For the text-containing cell, return its midpoint in [x, y] coordinate format. 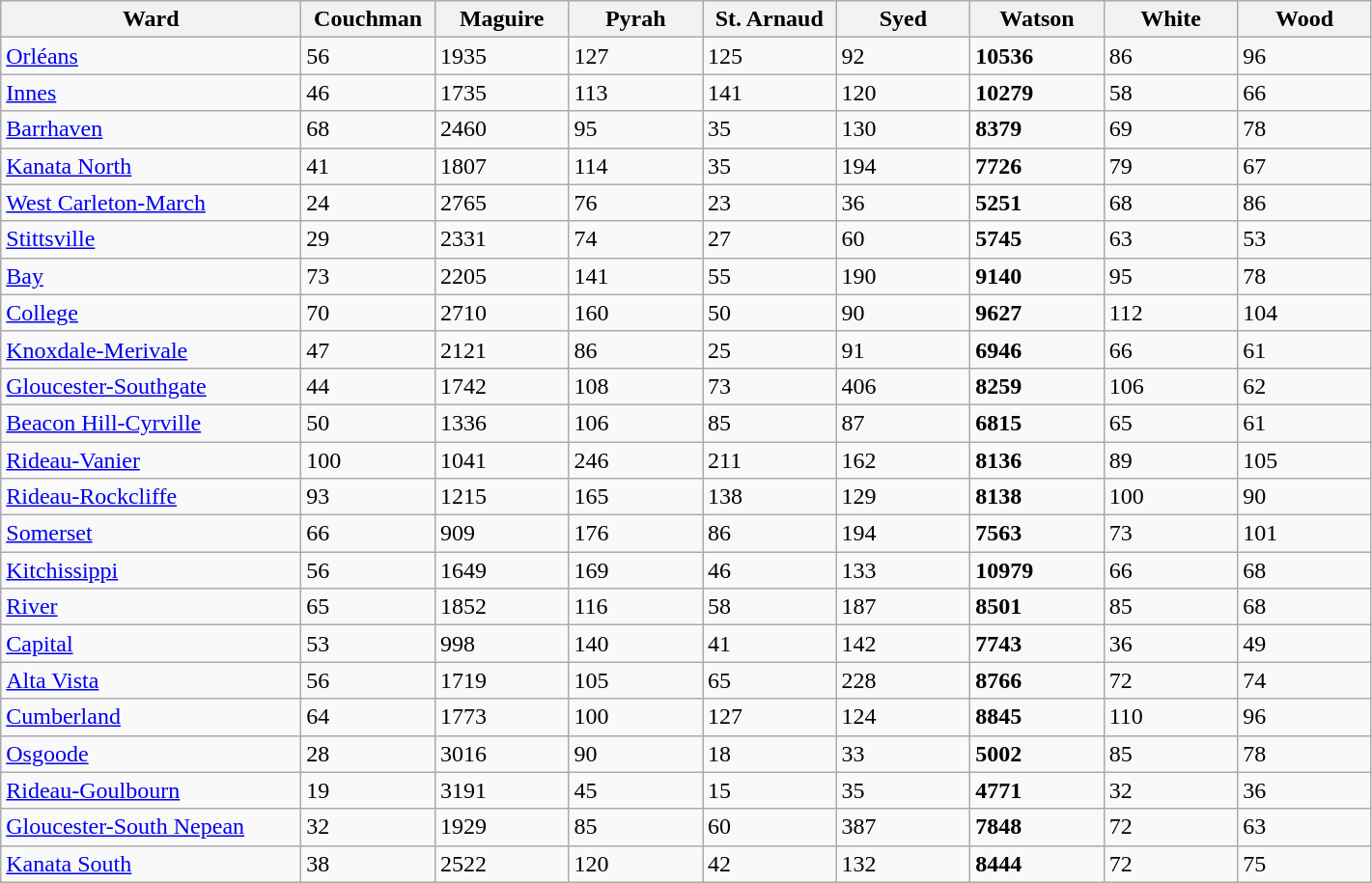
Rideau-Goulbourn [151, 790]
7726 [1037, 166]
7743 [1037, 644]
387 [904, 827]
5002 [1037, 754]
7848 [1037, 827]
160 [635, 313]
8845 [1037, 717]
47 [369, 349]
8501 [1037, 607]
Bay [151, 276]
1336 [502, 423]
70 [369, 313]
1807 [502, 166]
Pyrah [635, 19]
42 [770, 864]
113 [635, 93]
130 [904, 129]
18 [770, 754]
228 [904, 680]
Beacon Hill-Cyrville [151, 423]
140 [635, 644]
909 [502, 534]
1649 [502, 570]
Couchman [369, 19]
19 [369, 790]
1773 [502, 717]
2522 [502, 864]
108 [635, 386]
67 [1305, 166]
1719 [502, 680]
1935 [502, 56]
44 [369, 386]
64 [369, 717]
4771 [1037, 790]
104 [1305, 313]
10979 [1037, 570]
110 [1170, 717]
Maguire [502, 19]
Rideau-Rockcliffe [151, 497]
116 [635, 607]
Rideau-Vanier [151, 460]
College [151, 313]
Kitchissippi [151, 570]
9627 [1037, 313]
10279 [1037, 93]
23 [770, 203]
Osgoode [151, 754]
87 [904, 423]
169 [635, 570]
2765 [502, 203]
2121 [502, 349]
187 [904, 607]
Ward [151, 19]
129 [904, 497]
55 [770, 276]
Capital [151, 644]
76 [635, 203]
15 [770, 790]
Kanata North [151, 166]
998 [502, 644]
176 [635, 534]
8138 [1037, 497]
62 [1305, 386]
Cumberland [151, 717]
124 [904, 717]
2331 [502, 239]
25 [770, 349]
28 [369, 754]
112 [1170, 313]
38 [369, 864]
79 [1170, 166]
69 [1170, 129]
Alta Vista [151, 680]
93 [369, 497]
West Carleton-March [151, 203]
1041 [502, 460]
2710 [502, 313]
2460 [502, 129]
29 [369, 239]
White [1170, 19]
8259 [1037, 386]
6946 [1037, 349]
Stittsville [151, 239]
Watson [1037, 19]
Knoxdale-Merivale [151, 349]
45 [635, 790]
75 [1305, 864]
132 [904, 864]
9140 [1037, 276]
8766 [1037, 680]
138 [770, 497]
5251 [1037, 203]
92 [904, 56]
91 [904, 349]
St. Arnaud [770, 19]
89 [1170, 460]
1852 [502, 607]
211 [770, 460]
3016 [502, 754]
River [151, 607]
8136 [1037, 460]
190 [904, 276]
Barrhaven [151, 129]
3191 [502, 790]
406 [904, 386]
142 [904, 644]
8379 [1037, 129]
27 [770, 239]
162 [904, 460]
Gloucester-South Nepean [151, 827]
165 [635, 497]
33 [904, 754]
246 [635, 460]
8444 [1037, 864]
24 [369, 203]
133 [904, 570]
1735 [502, 93]
Somerset [151, 534]
Wood [1305, 19]
Gloucester-Southgate [151, 386]
Kanata South [151, 864]
7563 [1037, 534]
Syed [904, 19]
1215 [502, 497]
5745 [1037, 239]
114 [635, 166]
10536 [1037, 56]
Innes [151, 93]
Orléans [151, 56]
2205 [502, 276]
1929 [502, 827]
1742 [502, 386]
49 [1305, 644]
6815 [1037, 423]
101 [1305, 534]
125 [770, 56]
